Determine the (X, Y) coordinate at the center of the cell enclosing the given text.  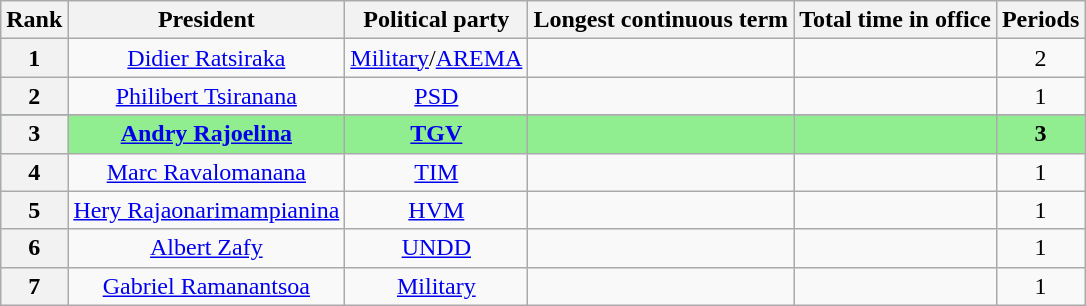
Marc Ravalomanana (206, 172)
HVM (436, 210)
Hery Rajaonarimampianina (206, 210)
UNDD (436, 248)
TIM (436, 172)
Andry Rajoelina (206, 134)
Philibert Tsiranana (206, 96)
Albert Zafy (206, 248)
Political party (436, 20)
TGV (436, 134)
Total time in office (896, 20)
7 (34, 286)
4 (34, 172)
5 (34, 210)
Military/AREMA (436, 58)
Gabriel Ramanantsoa (206, 286)
Military (436, 286)
Rank (34, 20)
Longest continuous term (661, 20)
President (206, 20)
PSD (436, 96)
Periods (1040, 20)
6 (34, 248)
Didier Ratsiraka (206, 58)
